Return (x, y) of the center of cell containing provided text 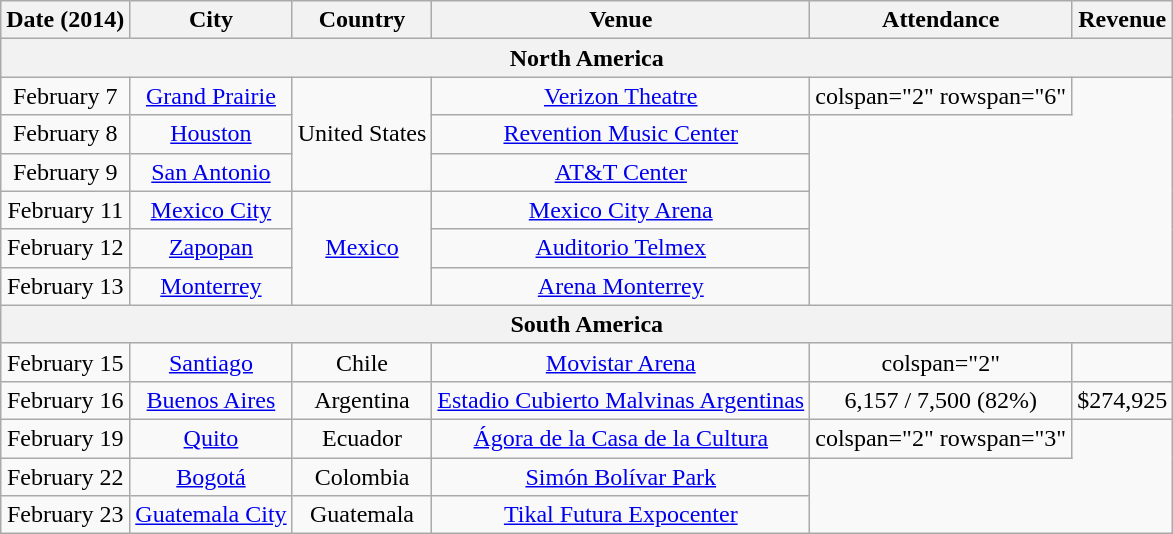
Verizon Theatre (621, 96)
Arena Monterrey (621, 286)
Quito (211, 438)
Buenos Aires (211, 400)
6,157 / 7,500 (82%) (941, 400)
San Antonio (211, 172)
Houston (211, 134)
Guatemala (362, 515)
Monterrey (211, 286)
Country (362, 20)
February 7 (66, 96)
Santiago (211, 362)
Bogotá (211, 477)
Guatemala City (211, 515)
February 15 (66, 362)
Movistar Arena (621, 362)
Revenue (1122, 20)
colspan="2" rowspan="6" (941, 96)
Mexico City Arena (621, 210)
Tikal Futura Expocenter (621, 515)
United States (362, 134)
February 22 (66, 477)
City (211, 20)
February 13 (66, 286)
$274,925 (1122, 400)
Grand Prairie (211, 96)
Chile (362, 362)
February 12 (66, 248)
Attendance (941, 20)
Date (2014) (66, 20)
Mexico (362, 248)
February 16 (66, 400)
February 11 (66, 210)
Revention Music Center (621, 134)
Colombia (362, 477)
Auditorio Telmex (621, 248)
Zapopan (211, 248)
North America (587, 58)
Ágora de la Casa de la Cultura (621, 438)
February 9 (66, 172)
February 23 (66, 515)
February 19 (66, 438)
colspan="2" (941, 362)
AT&T Center (621, 172)
Ecuador (362, 438)
February 8 (66, 134)
South America (587, 324)
Mexico City (211, 210)
Estadio Cubierto Malvinas Argentinas (621, 400)
colspan="2" rowspan="3" (941, 438)
Venue (621, 20)
Argentina (362, 400)
Simón Bolívar Park (621, 477)
